Pinpoint the cell where the given text exists, returning its (X, Y) midpoint coordinate. 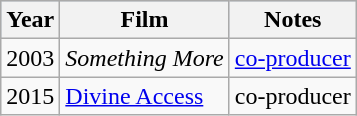
Notes (292, 20)
2015 (30, 96)
Year (30, 20)
Divine Access (144, 96)
2003 (30, 58)
Something More (144, 58)
Film (144, 20)
